Search for the cell housing the specified text and yield its (x, y) center coordinate. 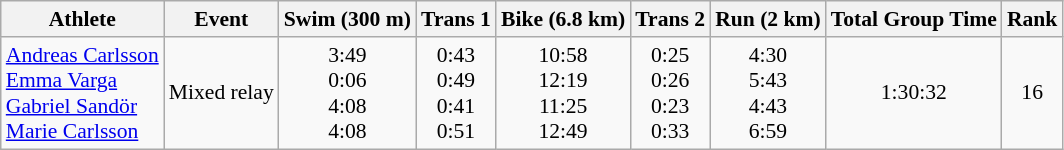
4:305:434:436:59 (768, 93)
Rank (1032, 19)
Swim (300 m) (348, 19)
1:30:32 (914, 93)
16 (1032, 93)
Mixed relay (222, 93)
Athlete (82, 19)
Trans 2 (670, 19)
0:250:260:230:33 (670, 93)
Event (222, 19)
Total Group Time (914, 19)
Run (2 km) (768, 19)
Bike (6.8 km) (563, 19)
0:430:490:410:51 (456, 93)
Trans 1 (456, 19)
3:490:064:084:08 (348, 93)
10:5812:1911:2512:49 (563, 93)
Andreas CarlssonEmma VargaGabriel SandörMarie Carlsson (82, 93)
